Locate the cell with the specified text and output its (X, Y) center coordinate. 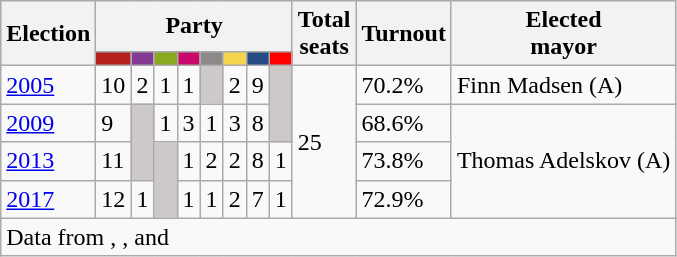
12 (114, 199)
Finn Madsen (A) (563, 85)
7 (258, 199)
Election (48, 34)
2013 (48, 161)
Turnout (404, 34)
2009 (48, 123)
Data from , , and (338, 237)
10 (114, 85)
Totalseats (324, 34)
73.8% (404, 161)
2017 (48, 199)
11 (114, 161)
25 (324, 142)
68.6% (404, 123)
70.2% (404, 85)
72.9% (404, 199)
Thomas Adelskov (A) (563, 161)
Electedmayor (563, 34)
Party (194, 26)
2005 (48, 85)
